Return [x, y] of the center of cell containing provided text 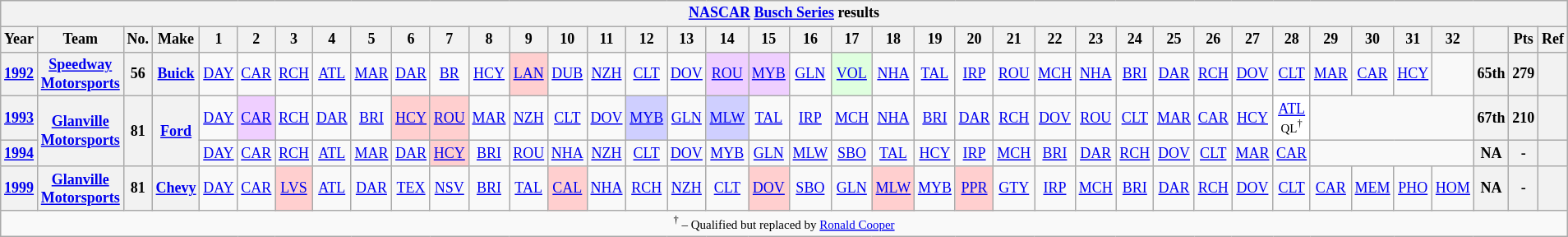
Make [176, 39]
11 [606, 39]
15 [769, 39]
No. [138, 39]
† – Qualified but replaced by Ronald Cooper [784, 224]
5 [371, 39]
GTY [1014, 188]
27 [1252, 39]
3 [294, 39]
20 [975, 39]
10 [567, 39]
16 [810, 39]
Chevy [176, 188]
BR [449, 74]
23 [1095, 39]
9 [529, 39]
Pts [1524, 39]
2 [256, 39]
56 [138, 74]
MEM [1372, 188]
ATLQL† [1292, 118]
4 [332, 39]
Team [81, 39]
31 [1414, 39]
Buick [176, 74]
HOM [1453, 188]
Year [20, 39]
LVS [294, 188]
12 [647, 39]
28 [1292, 39]
8 [489, 39]
67th [1491, 118]
1994 [20, 153]
CAL [567, 188]
30 [1372, 39]
13 [687, 39]
279 [1524, 74]
TEX [411, 188]
Speedway Motorsports [81, 74]
18 [892, 39]
17 [852, 39]
6 [411, 39]
210 [1524, 118]
32 [1453, 39]
22 [1055, 39]
26 [1213, 39]
14 [726, 39]
1993 [20, 118]
DUB [567, 74]
NASCAR Busch Series results [784, 13]
VOL [852, 74]
Ref [1553, 39]
Ford [176, 132]
24 [1135, 39]
1 [219, 39]
LAN [529, 74]
65th [1491, 74]
PPR [975, 188]
1992 [20, 74]
PHO [1414, 188]
7 [449, 39]
19 [935, 39]
29 [1330, 39]
1999 [20, 188]
25 [1174, 39]
NSV [449, 188]
21 [1014, 39]
